Output the [X, Y] coordinate of the center of the cell containing the given text.  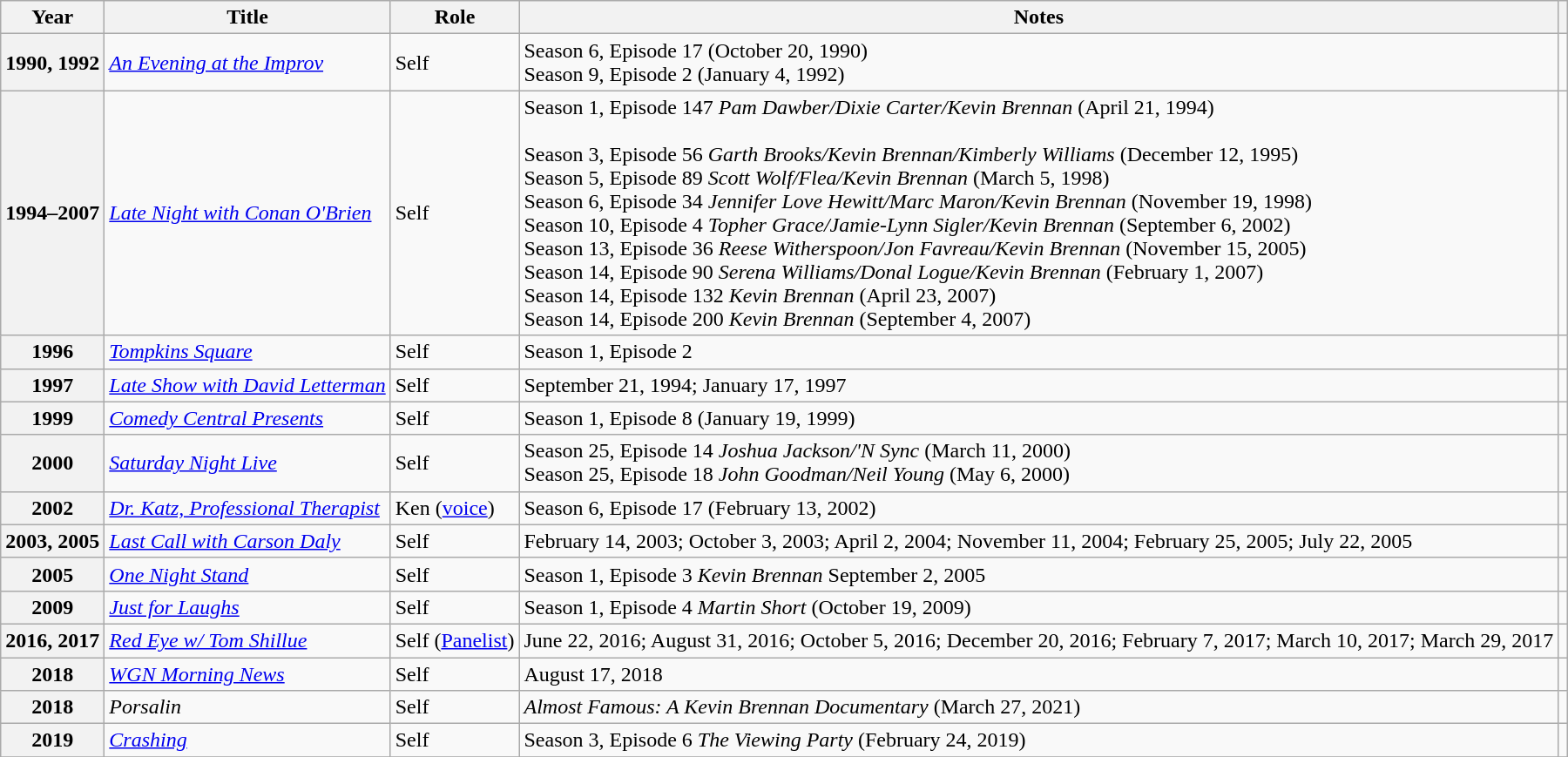
Saturday Night Live [247, 463]
September 21, 1994; January 17, 1997 [1038, 385]
Late Night with Conan O'Brien [247, 213]
Porsalin [247, 707]
Almost Famous: A Kevin Brennan Documentary (March 27, 2021) [1038, 707]
Notes [1038, 17]
February 14, 2003; October 3, 2003; April 2, 2004; November 11, 2004; February 25, 2005; July 22, 2005 [1038, 541]
Season 25, Episode 14 Joshua Jackson/'N Sync (March 11, 2000)Season 25, Episode 18 John Goodman/Neil Young (May 6, 2000) [1038, 463]
Season 6, Episode 17 (October 20, 1990)Season 9, Episode 2 (January 4, 1992) [1038, 63]
August 17, 2018 [1038, 673]
Self (Panelist) [455, 640]
WGN Morning News [247, 673]
1999 [52, 418]
An Evening at the Improv [247, 63]
2005 [52, 574]
Late Show with David Letterman [247, 385]
Season 1, Episode 3 Kevin Brennan September 2, 2005 [1038, 574]
Role [455, 17]
1996 [52, 352]
Dr. Katz, Professional Therapist [247, 508]
Just for Laughs [247, 607]
2009 [52, 607]
2016, 2017 [52, 640]
2019 [52, 740]
Comedy Central Presents [247, 418]
Year [52, 17]
1994–2007 [52, 213]
Crashing [247, 740]
2002 [52, 508]
Season 1, Episode 8 (January 19, 1999) [1038, 418]
Tompkins Square [247, 352]
Season 1, Episode 2 [1038, 352]
Season 3, Episode 6 The Viewing Party (February 24, 2019) [1038, 740]
2003, 2005 [52, 541]
Title [247, 17]
One Night Stand [247, 574]
Last Call with Carson Daly [247, 541]
Season 1, Episode 4 Martin Short (October 19, 2009) [1038, 607]
Season 6, Episode 17 (February 13, 2002) [1038, 508]
Ken (voice) [455, 508]
Red Eye w/ Tom Shillue [247, 640]
June 22, 2016; August 31, 2016; October 5, 2016; December 20, 2016; February 7, 2017; March 10, 2017; March 29, 2017 [1038, 640]
2000 [52, 463]
1997 [52, 385]
1990, 1992 [52, 63]
